Scan for the cell matching the given text and deliver its (x, y) coordinate at center. 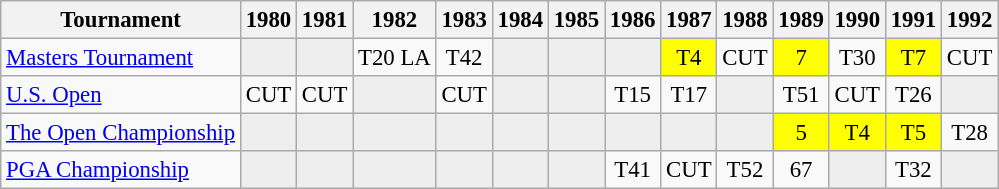
T51 (801, 95)
1985 (576, 20)
7 (801, 58)
1992 (969, 20)
T20 LA (394, 58)
1987 (689, 20)
1981 (325, 20)
The Open Championship (121, 133)
T52 (745, 170)
1984 (520, 20)
1989 (801, 20)
1990 (857, 20)
T17 (689, 95)
PGA Championship (121, 170)
T42 (464, 58)
T26 (913, 95)
1983 (464, 20)
5 (801, 133)
T5 (913, 133)
1991 (913, 20)
T32 (913, 170)
1980 (268, 20)
T30 (857, 58)
67 (801, 170)
T28 (969, 133)
T41 (633, 170)
1988 (745, 20)
U.S. Open (121, 95)
T7 (913, 58)
1986 (633, 20)
1982 (394, 20)
Masters Tournament (121, 58)
Tournament (121, 20)
T15 (633, 95)
